Locate the cell with the specified text and output its [x, y] center coordinate. 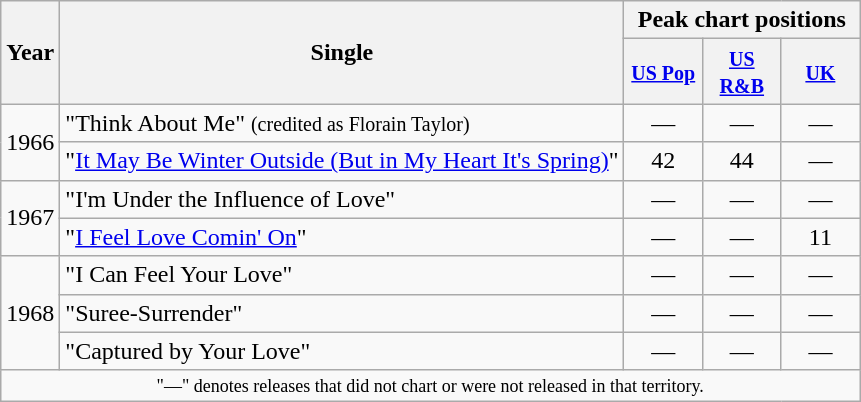
US Pop [664, 72]
"Think About Me" (credited as Florain Taylor) [342, 123]
1968 [30, 313]
"I'm Under the Influence of Love" [342, 199]
"I Can Feel Your Love" [342, 275]
US R&B [742, 72]
UK [820, 72]
1967 [30, 218]
1966 [30, 142]
Single [342, 52]
"—" denotes releases that did not chart or were not released in that territory. [430, 386]
42 [664, 161]
"Captured by Your Love" [342, 351]
"It May Be Winter Outside (But in My Heart It's Spring)" [342, 161]
Year [30, 52]
"I Feel Love Comin' On" [342, 237]
11 [820, 237]
"Suree-Surrender" [342, 313]
44 [742, 161]
Peak chart positions [742, 20]
